Extract the (X, Y) coordinate from the center of the cell holding the provided text.  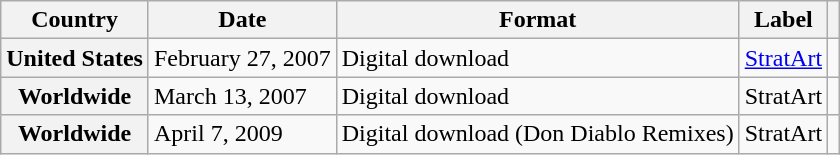
Digital download (Don Diablo Remixes) (538, 134)
United States (75, 58)
Label (783, 20)
Country (75, 20)
February 27, 2007 (242, 58)
Date (242, 20)
March 13, 2007 (242, 96)
April 7, 2009 (242, 134)
Format (538, 20)
